Return the (x, y) coordinate for the center point of the cell that contains the specified text.  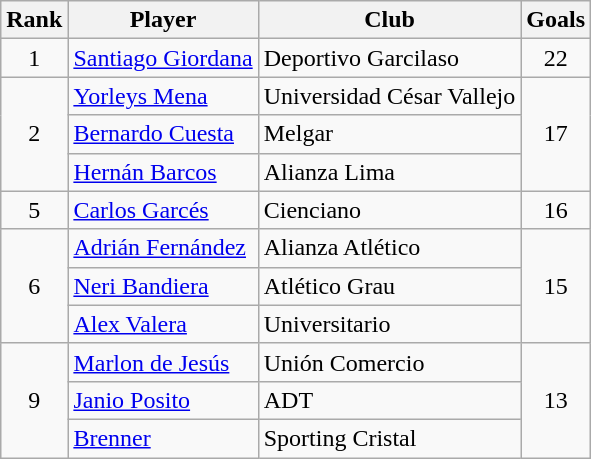
9 (34, 400)
Janio Posito (163, 400)
2 (34, 134)
Sporting Cristal (390, 438)
Deportivo Garcilaso (390, 58)
1 (34, 58)
Atlético Grau (390, 286)
17 (556, 134)
Marlon de Jesús (163, 362)
Alianza Lima (390, 172)
Club (390, 20)
Universitario (390, 324)
Adrián Fernández (163, 248)
13 (556, 400)
16 (556, 210)
15 (556, 286)
5 (34, 210)
Neri Bandiera (163, 286)
Melgar (390, 134)
Brenner (163, 438)
22 (556, 58)
Player (163, 20)
Goals (556, 20)
Universidad César Vallejo (390, 96)
Carlos Garcés (163, 210)
Hernán Barcos (163, 172)
Yorleys Mena (163, 96)
Bernardo Cuesta (163, 134)
Rank (34, 20)
ADT (390, 400)
Cienciano (390, 210)
Alex Valera (163, 324)
Alianza Atlético (390, 248)
Unión Comercio (390, 362)
6 (34, 286)
Santiago Giordana (163, 58)
